Locate the cell with the specified text and output its (x, y) center coordinate. 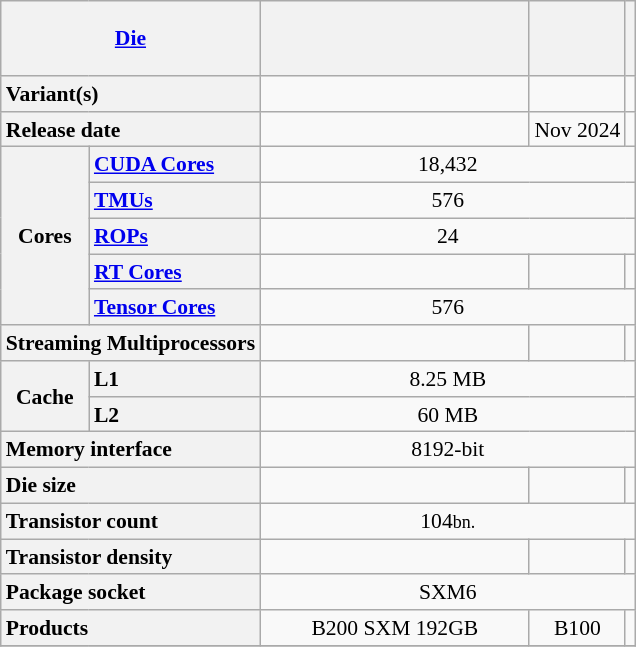
Nov 2024 (577, 130)
104bn. (448, 522)
ROPs (174, 237)
SXM6 (448, 593)
CUDA Cores (174, 165)
Cores (45, 236)
RT Cores (174, 272)
Transistor density (130, 557)
B100 (577, 628)
Streaming Multiprocessors (130, 343)
Release date (130, 130)
24 (448, 237)
L1 (174, 379)
B200 SXM 192GB (394, 628)
8.25 MB (448, 379)
TMUs (174, 201)
Die size (130, 486)
Cache (45, 396)
Memory interface (130, 450)
Transistor count (130, 522)
Package socket (130, 593)
Tensor Cores (174, 308)
18,432 (448, 165)
8192-bit (448, 450)
60 MB (448, 415)
Variant(s) (130, 94)
L2 (174, 415)
Die (130, 38)
Products (130, 628)
